From the cell containing the given text, extract its center point as [x, y] coordinate. 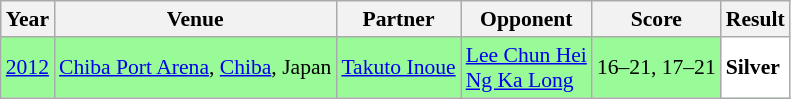
Chiba Port Arena, Chiba, Japan [195, 68]
Silver [756, 68]
Venue [195, 19]
16–21, 17–21 [656, 68]
Takuto Inoue [398, 68]
2012 [28, 68]
Lee Chun Hei Ng Ka Long [526, 68]
Partner [398, 19]
Year [28, 19]
Opponent [526, 19]
Result [756, 19]
Score [656, 19]
